From the cell containing the given text, extract its center point as [x, y] coordinate. 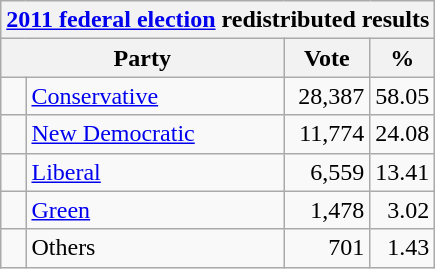
701 [327, 248]
1.43 [402, 248]
6,559 [327, 172]
Conservative [155, 96]
1,478 [327, 210]
Vote [327, 58]
% [402, 58]
Party [142, 58]
24.08 [402, 134]
13.41 [402, 172]
11,774 [327, 134]
New Democratic [155, 134]
Green [155, 210]
28,387 [327, 96]
Others [155, 248]
3.02 [402, 210]
58.05 [402, 96]
Liberal [155, 172]
2011 federal election redistributed results [218, 20]
